For the text-containing cell, return its midpoint in [x, y] coordinate format. 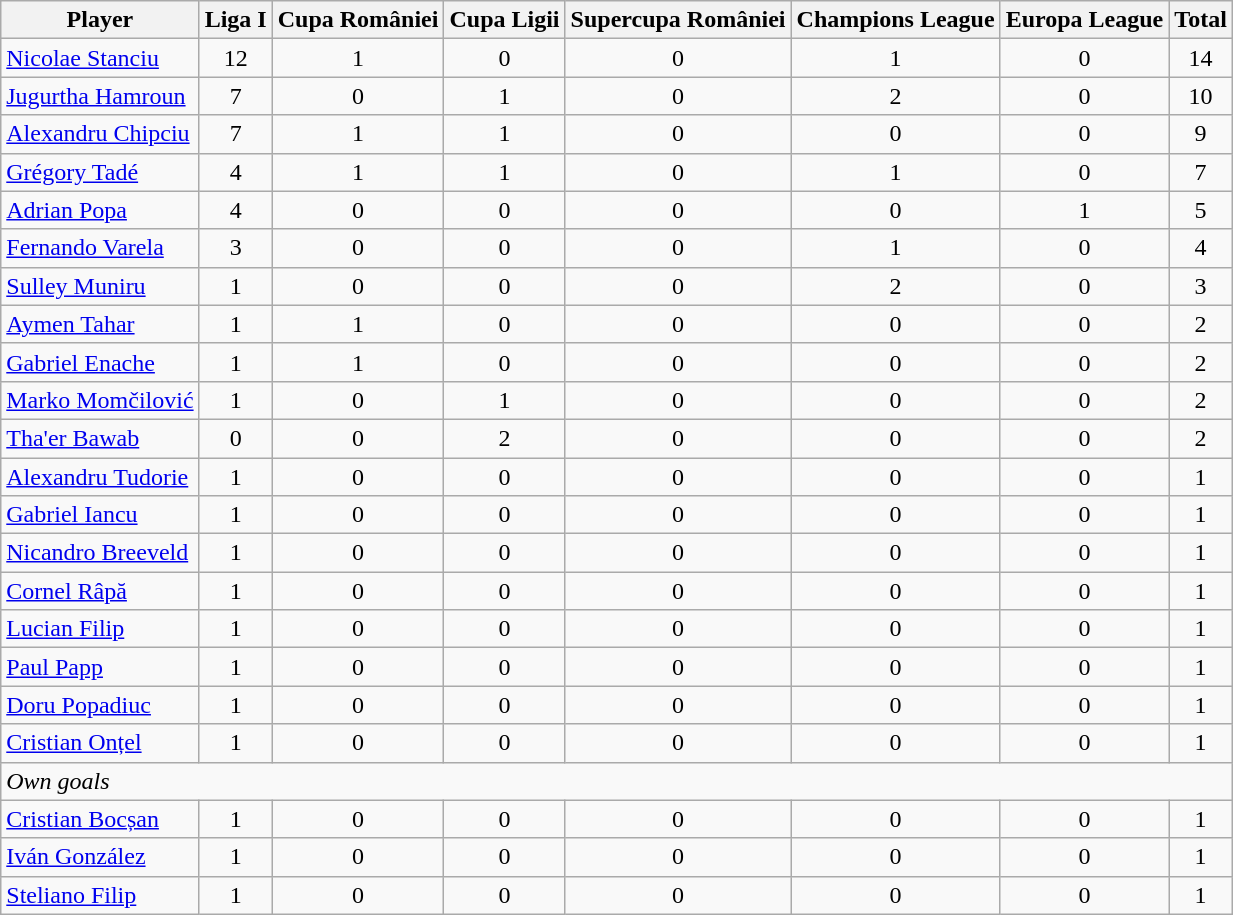
Champions League [896, 20]
Cristian Bocșan [100, 819]
Marko Momčilović [100, 400]
9 [1201, 134]
Total [1201, 20]
Cornel Râpă [100, 591]
Nicandro Breeveld [100, 553]
Cristian Onțel [100, 743]
Doru Popadiuc [100, 705]
14 [1201, 58]
Paul Papp [100, 667]
Lucian Filip [100, 629]
Own goals [617, 781]
Fernando Varela [100, 248]
Iván González [100, 857]
Europa League [1084, 20]
Cupa României [358, 20]
Tha'er Bawab [100, 438]
Jugurtha Hamroun [100, 96]
Adrian Popa [100, 210]
Liga I [236, 20]
Sulley Muniru [100, 286]
Gabriel Enache [100, 362]
12 [236, 58]
Aymen Tahar [100, 324]
Supercupa României [678, 20]
Nicolae Stanciu [100, 58]
Gabriel Iancu [100, 515]
Alexandru Chipciu [100, 134]
10 [1201, 96]
Grégory Tadé [100, 172]
Player [100, 20]
Steliano Filip [100, 895]
Cupa Ligii [504, 20]
5 [1201, 210]
Alexandru Tudorie [100, 477]
